Identify which cell holds the provided text, then report its [X, Y] central coordinate. 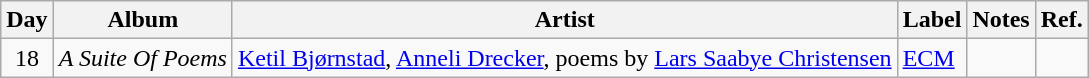
Ref. [1062, 20]
ECM [932, 58]
Album [142, 20]
Ketil Bjørnstad, Anneli Drecker, poems by Lars Saabye Christensen [564, 58]
Day [27, 20]
Label [932, 20]
A Suite Of Poems [142, 58]
Notes [1001, 20]
18 [27, 58]
Artist [564, 20]
